Extract the (X, Y) coordinate from the center of the cell holding the provided text.  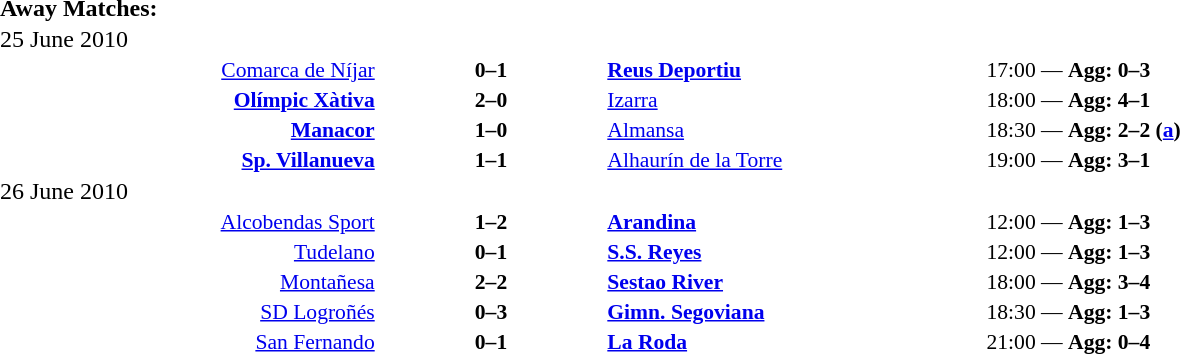
Reus Deportiu (795, 70)
1–2 (492, 222)
1–0 (492, 130)
S.S. Reyes (795, 252)
2–2 (492, 282)
Gimn. Segoviana (795, 312)
Arandina (795, 222)
Alhaurín de la Torre (795, 160)
0–3 (492, 312)
2–0 (492, 100)
1–1 (492, 160)
Almansa (795, 130)
Izarra (795, 100)
Sestao River (795, 282)
